Output the (x, y) coordinate of the center of the cell containing the given text.  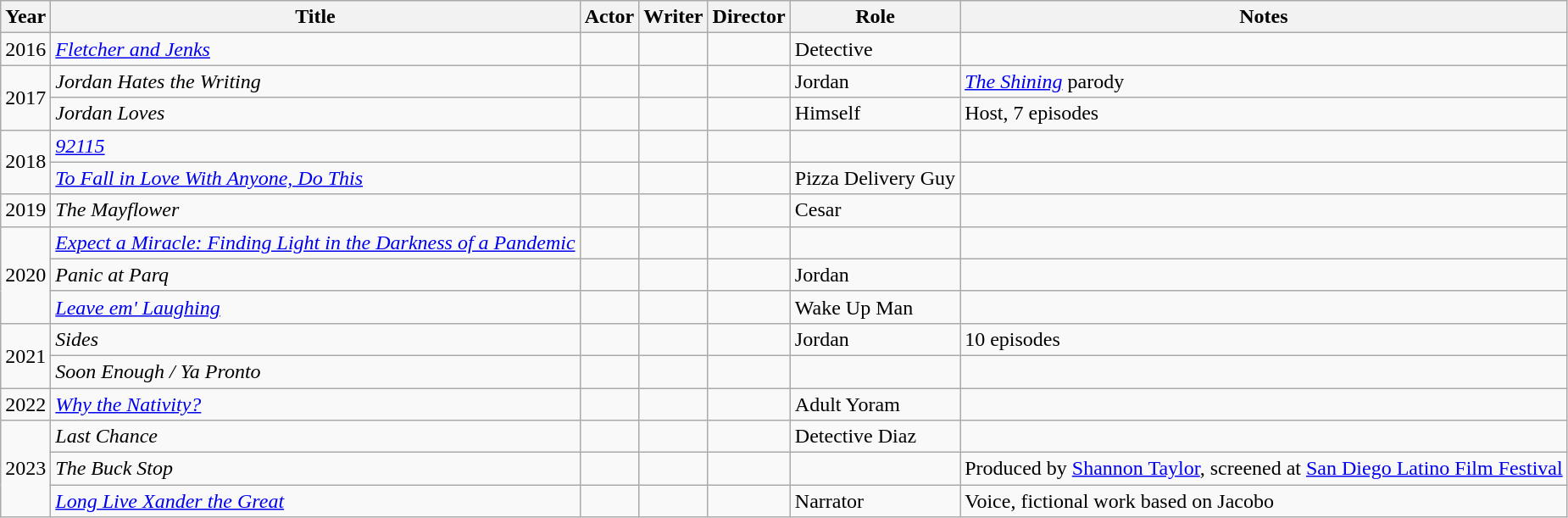
Last Chance (315, 437)
2018 (25, 162)
Year (25, 17)
Title (315, 17)
Leave em' Laughing (315, 307)
Sides (315, 339)
To Fall in Love With Anyone, Do This (315, 178)
2023 (25, 469)
Fletcher and Jenks (315, 49)
The Shining parody (1265, 81)
2016 (25, 49)
Role (875, 17)
Long Live Xander the Great (315, 501)
Panic at Parq (315, 275)
Jordan Loves (315, 114)
2017 (25, 97)
Himself (875, 114)
Actor (609, 17)
2020 (25, 275)
Wake Up Man (875, 307)
Director (749, 17)
Produced by Shannon Taylor, screened at San Diego Latino Film Festival (1265, 469)
The Mayflower (315, 210)
The Buck Stop (315, 469)
2019 (25, 210)
Soon Enough / Ya Pronto (315, 371)
Voice, fictional work based on Jacobo (1265, 501)
Writer (673, 17)
92115 (315, 146)
Detective Diaz (875, 437)
10 episodes (1265, 339)
Pizza Delivery Guy (875, 178)
Jordan Hates the Writing (315, 81)
Adult Yoram (875, 404)
Expect a Miracle: Finding Light in the Darkness of a Pandemic (315, 242)
2021 (25, 355)
2022 (25, 404)
Detective (875, 49)
Narrator (875, 501)
Notes (1265, 17)
Cesar (875, 210)
Why the Nativity? (315, 404)
Host, 7 episodes (1265, 114)
